Search for the cell housing the specified text and yield its (x, y) center coordinate. 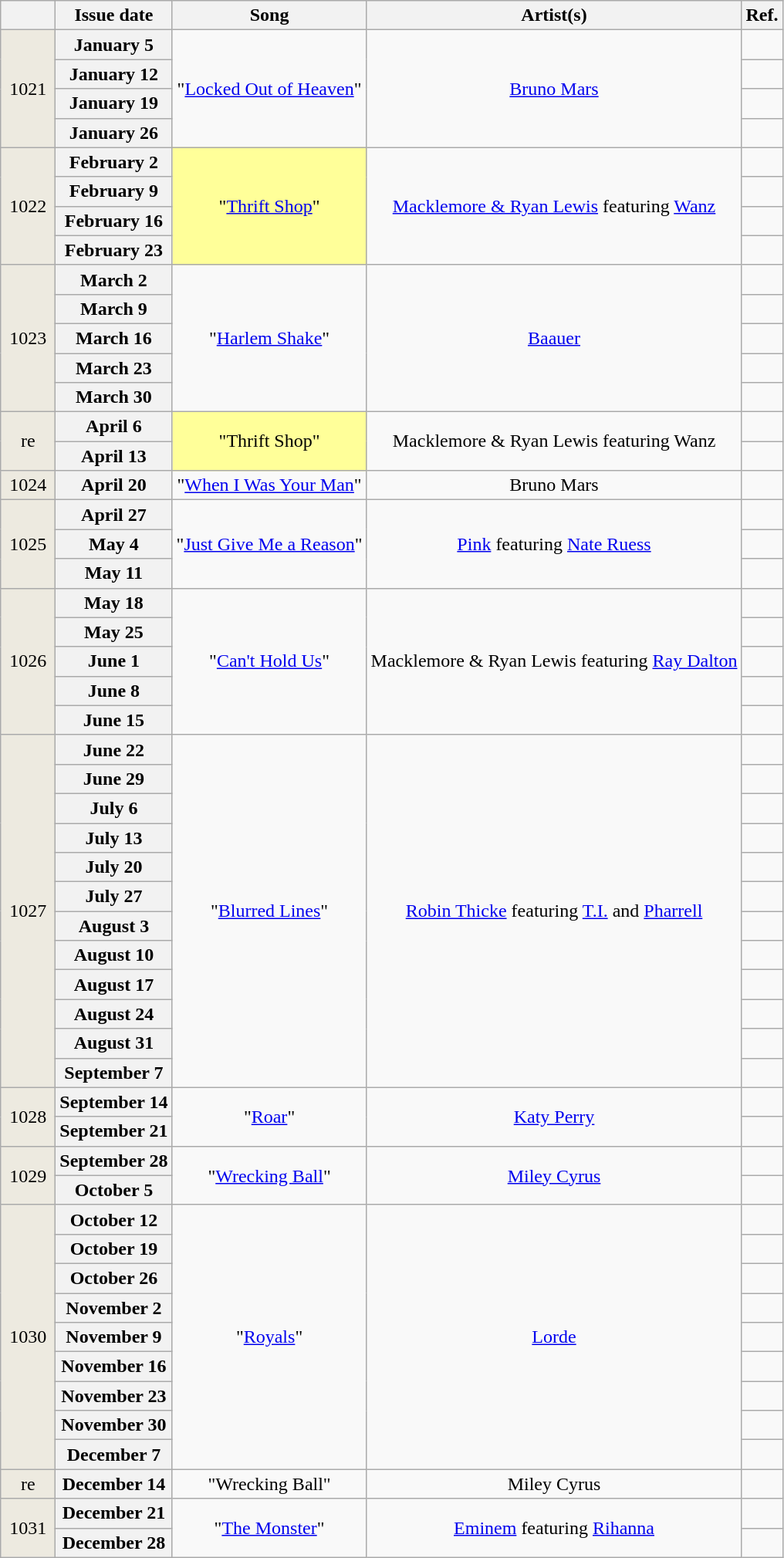
May 11 (114, 573)
April 13 (114, 456)
November 16 (114, 1367)
"Harlem Shake" (269, 338)
Macklemore & Ryan Lewis featuring Ray Dalton (554, 661)
March 16 (114, 338)
Ref. (762, 15)
March 2 (114, 279)
1021 (28, 89)
Issue date (114, 15)
October 12 (114, 1219)
1030 (28, 1337)
Baauer (554, 338)
April 20 (114, 485)
June 15 (114, 720)
"Blurred Lines" (269, 911)
1027 (28, 911)
September 28 (114, 1161)
August 31 (114, 1043)
1022 (28, 206)
May 25 (114, 632)
1023 (28, 338)
April 27 (114, 515)
1028 (28, 1117)
Song (269, 15)
February 2 (114, 162)
August 24 (114, 1014)
"Just Give Me a Reason" (269, 544)
September 14 (114, 1102)
March 30 (114, 397)
June 22 (114, 749)
"When I Was Your Man" (269, 485)
Eminem featuring Rihanna (554, 1528)
October 19 (114, 1249)
February 9 (114, 191)
December 28 (114, 1543)
Artist(s) (554, 15)
January 26 (114, 133)
January 19 (114, 103)
August 10 (114, 955)
"Can't Hold Us" (269, 661)
October 26 (114, 1278)
1024 (28, 485)
"Roar" (269, 1117)
"Locked Out of Heaven" (269, 89)
June 1 (114, 661)
August 3 (114, 926)
July 6 (114, 808)
November 30 (114, 1425)
1031 (28, 1528)
April 6 (114, 427)
September 7 (114, 1073)
"The Monster" (269, 1528)
1026 (28, 661)
July 13 (114, 837)
September 21 (114, 1131)
May 18 (114, 603)
February 23 (114, 250)
January 12 (114, 74)
Lorde (554, 1337)
February 16 (114, 221)
Katy Perry (554, 1117)
December 7 (114, 1455)
June 29 (114, 779)
March 9 (114, 309)
November 23 (114, 1396)
June 8 (114, 691)
August 17 (114, 985)
January 5 (114, 45)
1025 (28, 544)
December 21 (114, 1513)
May 4 (114, 544)
November 2 (114, 1308)
Pink featuring Nate Ruess (554, 544)
November 9 (114, 1337)
December 14 (114, 1484)
July 20 (114, 867)
March 23 (114, 368)
"Royals" (269, 1337)
1029 (28, 1175)
October 5 (114, 1190)
July 27 (114, 897)
Robin Thicke featuring T.I. and Pharrell (554, 911)
